Provide the (x, y) coordinate of the cell's center where the given text is located.  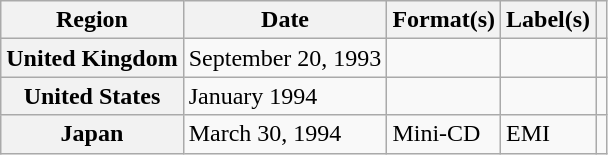
Region (92, 20)
March 30, 1994 (285, 134)
EMI (548, 134)
Format(s) (444, 20)
Date (285, 20)
United States (92, 96)
September 20, 1993 (285, 58)
United Kingdom (92, 58)
Label(s) (548, 20)
Mini-CD (444, 134)
January 1994 (285, 96)
Japan (92, 134)
